Locate the cell with the specified text and output its [X, Y] center coordinate. 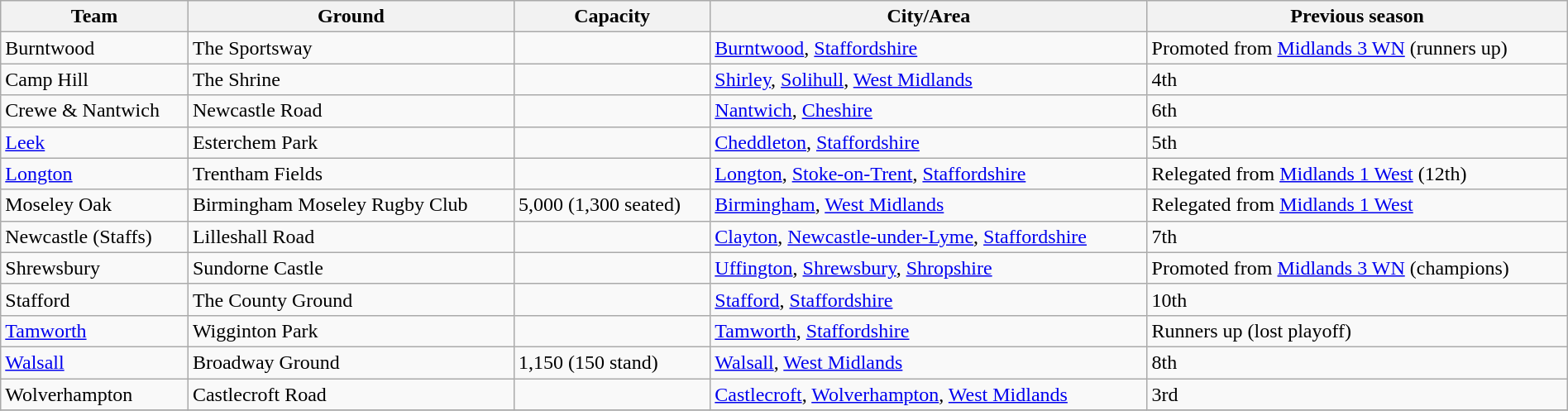
Wigginton Park [351, 331]
Uffington, Shrewsbury, Shropshire [929, 268]
Relegated from Midlands 1 West [1357, 205]
Promoted from Midlands 3 WN (champions) [1357, 268]
7th [1357, 237]
Runners up (lost playoff) [1357, 331]
Ground [351, 17]
5,000 (1,300 seated) [612, 205]
Longton [94, 174]
Tamworth [94, 331]
The Shrine [351, 79]
Burntwood [94, 48]
Longton, Stoke-on-Trent, Staffordshire [929, 174]
Broadway Ground [351, 362]
10th [1357, 299]
Castlecroft Road [351, 394]
Shrewsbury [94, 268]
Newcastle (Staffs) [94, 237]
Moseley Oak [94, 205]
The Sportsway [351, 48]
The County Ground [351, 299]
4th [1357, 79]
Promoted from Midlands 3 WN (runners up) [1357, 48]
Tamworth, Staffordshire [929, 331]
Crewe & Nantwich [94, 111]
Leek [94, 142]
Burntwood, Staffordshire [929, 48]
Cheddleton, Staffordshire [929, 142]
Trentham Fields [351, 174]
Previous season [1357, 17]
6th [1357, 111]
Relegated from Midlands 1 West (12th) [1357, 174]
Capacity [612, 17]
Camp Hill [94, 79]
8th [1357, 362]
Birmingham Moseley Rugby Club [351, 205]
Castlecroft, Wolverhampton, West Midlands [929, 394]
1,150 (150 stand) [612, 362]
Stafford, Staffordshire [929, 299]
Wolverhampton [94, 394]
3rd [1357, 394]
Walsall, West Midlands [929, 362]
City/Area [929, 17]
Walsall [94, 362]
Team [94, 17]
Clayton, Newcastle-under-Lyme, Staffordshire [929, 237]
Stafford [94, 299]
Shirley, Solihull, West Midlands [929, 79]
Esterchem Park [351, 142]
Sundorne Castle [351, 268]
Nantwich, Cheshire [929, 111]
Lilleshall Road [351, 237]
5th [1357, 142]
Newcastle Road [351, 111]
Birmingham, West Midlands [929, 205]
